From the cell containing the given text, extract its center point as [x, y] coordinate. 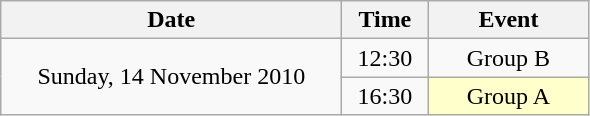
16:30 [385, 96]
Sunday, 14 November 2010 [172, 77]
Time [385, 20]
Group A [508, 96]
Event [508, 20]
12:30 [385, 58]
Date [172, 20]
Group B [508, 58]
